Return the [x, y] coordinate for the center point of the cell that contains the specified text.  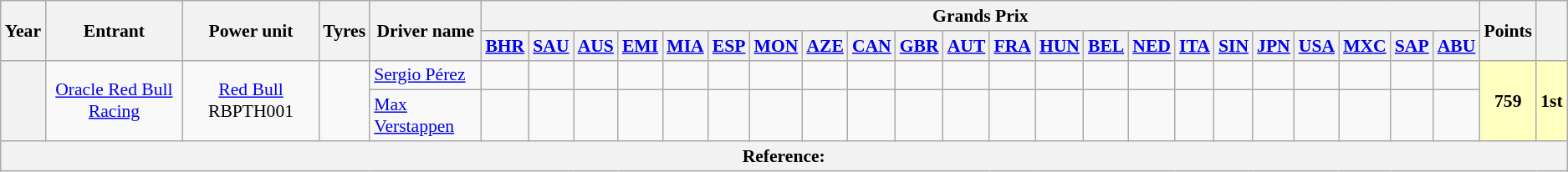
Reference: [784, 156]
759 [1508, 100]
Driver name [425, 30]
Points [1508, 30]
EMI [641, 46]
BEL [1106, 46]
SAP [1412, 46]
JPN [1274, 46]
Power unit [251, 30]
BHR [505, 46]
AUT [967, 46]
1st [1552, 100]
AUS [595, 46]
SAU [550, 46]
HUN [1060, 46]
NED [1152, 46]
MIA [685, 46]
MON [776, 46]
ITA [1194, 46]
Max Verstappen [425, 115]
USA [1316, 46]
ESP [729, 46]
Tyres [345, 30]
Oracle Red Bull Racing [114, 100]
Entrant [114, 30]
MXC [1365, 46]
GBR [920, 46]
Year [23, 30]
ABU [1457, 46]
SIN [1233, 46]
CAN [871, 46]
Red Bull RBPTH001 [251, 100]
FRA [1012, 46]
Grands Prix [980, 16]
Sergio Pérez [425, 75]
AZE [825, 46]
